Output the [x, y] coordinate of the center of the cell containing the given text.  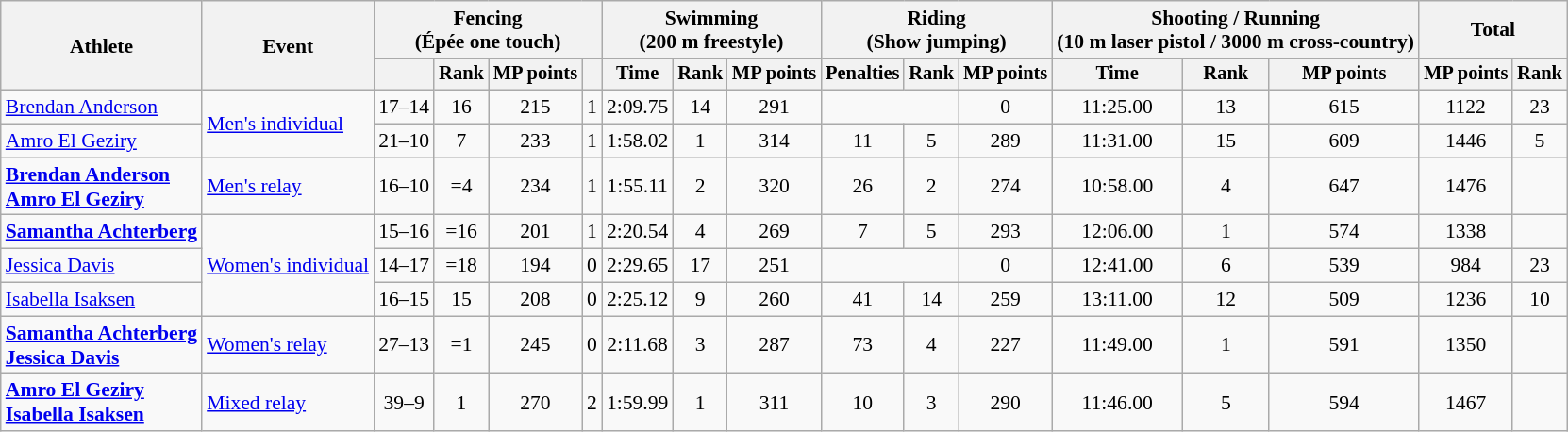
251 [774, 266]
12:06.00 [1117, 232]
73 [862, 345]
233 [536, 141]
208 [536, 300]
1236 [1466, 300]
2:11.68 [638, 345]
215 [536, 108]
245 [536, 345]
2:29.65 [638, 266]
12:41.00 [1117, 266]
1:59.99 [638, 402]
194 [536, 266]
647 [1343, 187]
12 [1226, 300]
311 [774, 402]
1467 [1466, 402]
591 [1343, 345]
594 [1343, 402]
2:25.12 [638, 300]
Women's individual [288, 266]
Swimming(200 m freestyle) [711, 30]
1:58.02 [638, 141]
16–10 [404, 187]
320 [774, 187]
269 [774, 232]
234 [536, 187]
Brendan AndersonAmro El Geziry [102, 187]
291 [774, 108]
Event [288, 45]
=16 [461, 232]
1476 [1466, 187]
1338 [1466, 232]
270 [536, 402]
1122 [1466, 108]
Brendan Anderson [102, 108]
290 [1006, 402]
1350 [1466, 345]
293 [1006, 232]
14–17 [404, 266]
Women's relay [288, 345]
11 [862, 141]
314 [774, 141]
9 [700, 300]
=4 [461, 187]
2:20.54 [638, 232]
10:58.00 [1117, 187]
Jessica Davis [102, 266]
274 [1006, 187]
26 [862, 187]
11:46.00 [1117, 402]
Amro El GeziryIsabella Isaksen [102, 402]
Samantha Achterberg [102, 232]
Athlete [102, 45]
39–9 [404, 402]
Fencing(Épée one touch) [488, 30]
574 [1343, 232]
Men's relay [288, 187]
Penalties [862, 75]
Isabella Isaksen [102, 300]
41 [862, 300]
21–10 [404, 141]
1446 [1466, 141]
Amro El Geziry [102, 141]
984 [1466, 266]
Riding(Show jumping) [936, 30]
17–14 [404, 108]
=18 [461, 266]
11:25.00 [1117, 108]
2:09.75 [638, 108]
Mixed relay [288, 402]
16–15 [404, 300]
227 [1006, 345]
=1 [461, 345]
11:31.00 [1117, 141]
13:11.00 [1117, 300]
15–16 [404, 232]
6 [1226, 266]
289 [1006, 141]
Total [1493, 30]
509 [1343, 300]
1:55.11 [638, 187]
16 [461, 108]
259 [1006, 300]
17 [700, 266]
13 [1226, 108]
Shooting / Running(10 m laser pistol / 3000 m cross-country) [1236, 30]
609 [1343, 141]
Samantha AchterbergJessica Davis [102, 345]
260 [774, 300]
287 [774, 345]
Men's individual [288, 125]
201 [536, 232]
27–13 [404, 345]
11:49.00 [1117, 345]
539 [1343, 266]
615 [1343, 108]
